Pinpoint the cell where the given text exists, returning its [X, Y] midpoint coordinate. 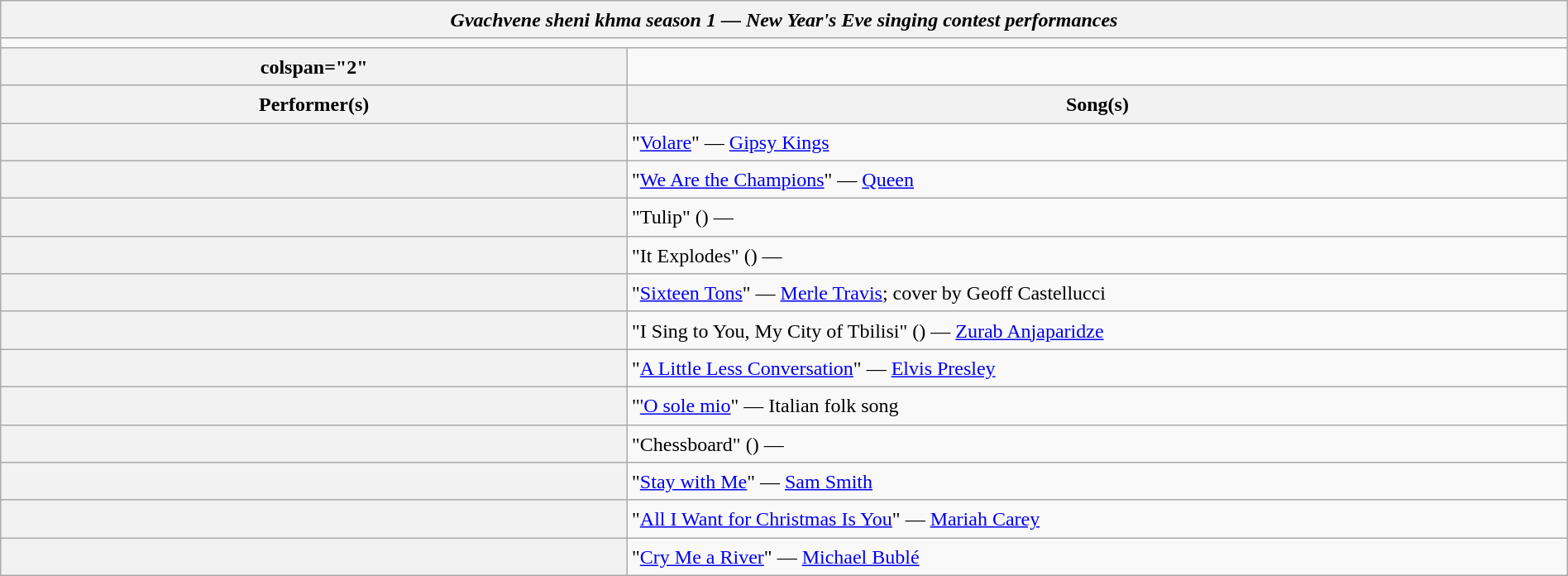
"Chessboard" () — [1098, 444]
"Tulip" () — [1098, 218]
"A Little Less Conversation" — Elvis Presley [1098, 368]
"I Sing to You, My City of Tbilisi" () — Zurab Anjaparidze [1098, 330]
"Cry Me a River" — Michael Bublé [1098, 557]
Performer(s) [314, 104]
"Volare" — Gipsy Kings [1098, 142]
"'O sole mio" — Italian folk song [1098, 406]
"We Are the Champions" — Queen [1098, 180]
Song(s) [1098, 104]
"It Explodes" () — [1098, 255]
"Sixteen Tons" — Merle Travis; cover by Geoff Castellucci [1098, 293]
"All I Want for Christmas Is You" — Mariah Carey [1098, 519]
Gvachvene sheni khma season 1 — New Year's Eve singing contest performances [784, 20]
colspan="2" [314, 66]
"Stay with Me" — Sam Smith [1098, 482]
